For the text-containing cell, return its midpoint in (X, Y) coordinate format. 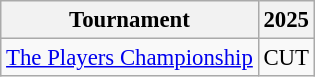
Tournament (130, 20)
The Players Championship (130, 58)
CUT (286, 58)
2025 (286, 20)
